Extract the (x, y) coordinate from the center of the cell holding the provided text.  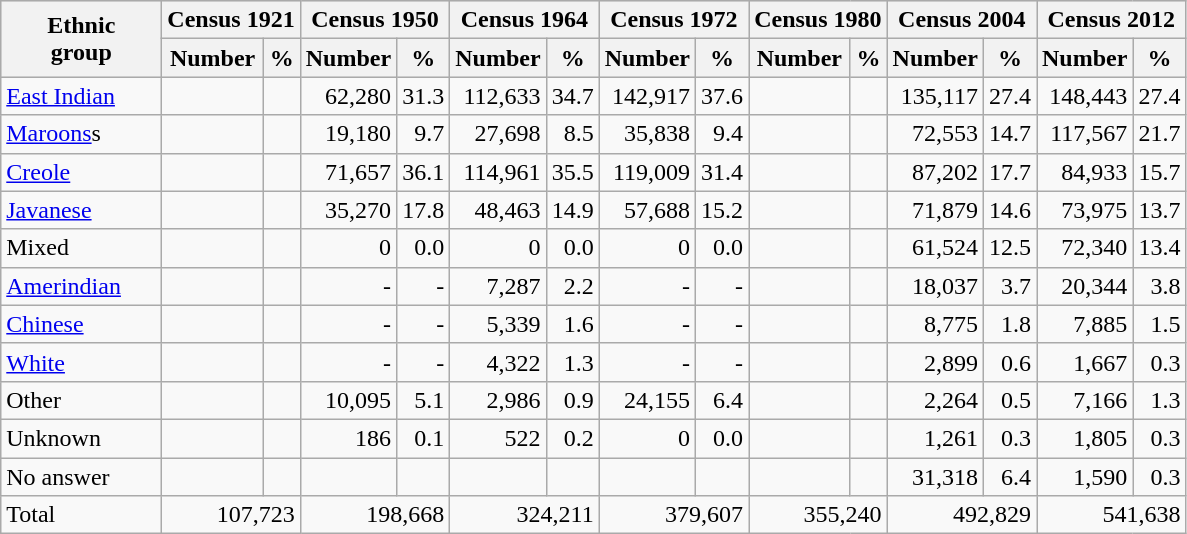
114,961 (498, 172)
148,443 (1084, 96)
73,975 (1084, 210)
35,838 (647, 134)
5.1 (424, 400)
119,009 (647, 172)
Other (82, 400)
8.5 (572, 134)
3.8 (1160, 286)
35,270 (348, 210)
Creole (82, 172)
186 (348, 438)
15.2 (722, 210)
5,339 (498, 324)
24,155 (647, 400)
4,322 (498, 362)
71,879 (935, 210)
Mixed (82, 248)
13.4 (1160, 248)
2,264 (935, 400)
10,095 (348, 400)
7,287 (498, 286)
Chinese (82, 324)
Census 1964 (524, 20)
7,166 (1084, 400)
48,463 (498, 210)
107,723 (231, 515)
355,240 (818, 515)
18,037 (935, 286)
1,590 (1084, 477)
0.5 (1010, 400)
1,261 (935, 438)
20,344 (1084, 286)
Census 2004 (962, 20)
35.5 (572, 172)
1,805 (1084, 438)
72,340 (1084, 248)
0.6 (1010, 362)
Javanese (82, 210)
Maroonss (82, 134)
37.6 (722, 96)
27,698 (498, 134)
17.7 (1010, 172)
112,633 (498, 96)
0.9 (572, 400)
0.1 (424, 438)
21.7 (1160, 134)
Census 2012 (1110, 20)
2,986 (498, 400)
31.4 (722, 172)
No answer (82, 477)
1.6 (572, 324)
17.8 (424, 210)
34.7 (572, 96)
8,775 (935, 324)
Unknown (82, 438)
Total (82, 515)
198,668 (374, 515)
1.8 (1010, 324)
541,638 (1110, 515)
72,553 (935, 134)
14.9 (572, 210)
3.7 (1010, 286)
1.5 (1160, 324)
1,667 (1084, 362)
71,657 (348, 172)
379,607 (674, 515)
324,211 (524, 515)
East Indian (82, 96)
36.1 (424, 172)
31.3 (424, 96)
62,280 (348, 96)
13.7 (1160, 210)
117,567 (1084, 134)
15.7 (1160, 172)
12.5 (1010, 248)
7,885 (1084, 324)
142,917 (647, 96)
Census 1980 (818, 20)
Census 1950 (374, 20)
61,524 (935, 248)
522 (498, 438)
14.6 (1010, 210)
135,117 (935, 96)
2.2 (572, 286)
9.4 (722, 134)
0.2 (572, 438)
31,318 (935, 477)
9.7 (424, 134)
White (82, 362)
57,688 (647, 210)
Census 1972 (674, 20)
87,202 (935, 172)
Census 1921 (231, 20)
Ethnicgroup (82, 39)
492,829 (962, 515)
2,899 (935, 362)
Amerindian (82, 286)
84,933 (1084, 172)
19,180 (348, 134)
14.7 (1010, 134)
